Pinpoint the cell where the given text exists, returning its [x, y] midpoint coordinate. 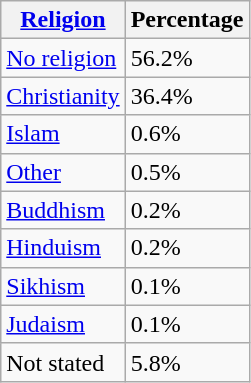
Buddhism [63, 210]
Islam [63, 134]
Percentage [187, 20]
Other [63, 172]
Religion [63, 20]
No religion [63, 58]
5.8% [187, 362]
0.5% [187, 172]
0.6% [187, 134]
Sikhism [63, 286]
36.4% [187, 96]
Judaism [63, 324]
Christianity [63, 96]
56.2% [187, 58]
Hinduism [63, 248]
Not stated [63, 362]
